Return [x, y] of the center of cell containing provided text 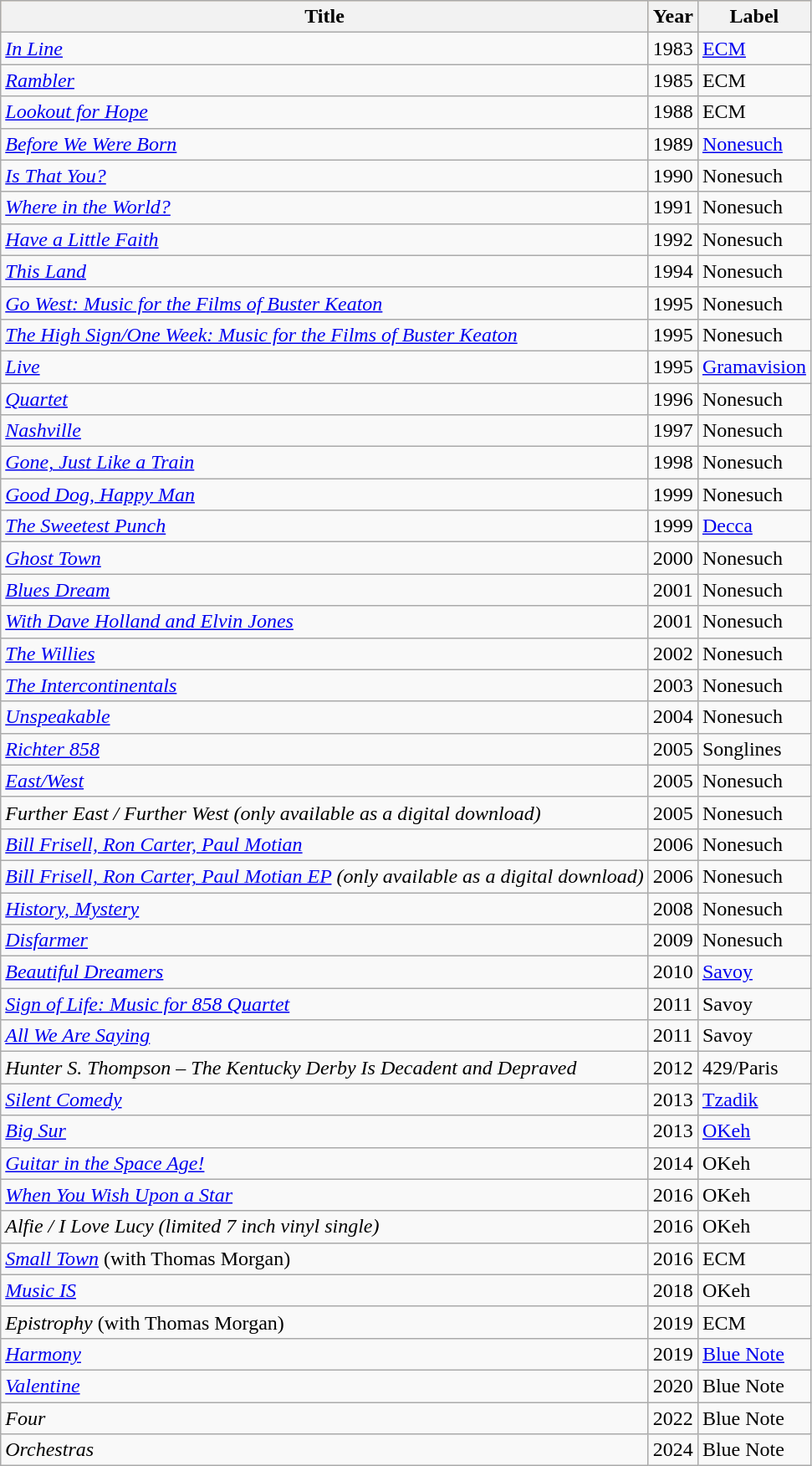
Sign of Life: Music for 858 Quartet [324, 1004]
Blues Dream [324, 590]
Alfie / I Love Lucy (limited 7 inch vinyl single) [324, 1227]
Bill Frisell, Ron Carter, Paul Motian [324, 844]
Songlines [754, 749]
Beautiful Dreamers [324, 972]
Gramavision [754, 366]
1990 [672, 176]
Where in the World? [324, 208]
Good Dog, Happy Man [324, 495]
Epistrophy (with Thomas Morgan) [324, 1322]
429/Paris [754, 1068]
Guitar in the Space Age! [324, 1163]
2012 [672, 1068]
1997 [672, 431]
Tzadik [754, 1099]
The Willies [324, 654]
2000 [672, 558]
Bill Frisell, Ron Carter, Paul Motian EP (only available as a digital download) [324, 876]
The Sweetest Punch [324, 526]
Live [324, 366]
1996 [672, 399]
Hunter S. Thompson – The Kentucky Derby Is Decadent and Depraved [324, 1068]
2008 [672, 908]
Title [324, 17]
1988 [672, 112]
2010 [672, 972]
2009 [672, 941]
2024 [672, 1450]
Unspeakable [324, 717]
East/West [324, 781]
All We Are Saying [324, 1036]
2014 [672, 1163]
When You Wish Upon a Star [324, 1195]
1992 [672, 239]
Valentine [324, 1386]
Orchestras [324, 1450]
The High Sign/One Week: Music for the Films of Buster Keaton [324, 335]
Year [672, 17]
1998 [672, 463]
This Land [324, 271]
1989 [672, 144]
1994 [672, 271]
1991 [672, 208]
Gone, Just Like a Train [324, 463]
Silent Comedy [324, 1099]
Decca [754, 526]
In Line [324, 49]
2020 [672, 1386]
2003 [672, 685]
Go West: Music for the Films of Buster Keaton [324, 303]
Nashville [324, 431]
Quartet [324, 399]
1983 [672, 49]
Label [754, 17]
2022 [672, 1418]
Ghost Town [324, 558]
Disfarmer [324, 941]
2018 [672, 1290]
Further East / Further West (only available as a digital download) [324, 812]
2002 [672, 654]
Big Sur [324, 1131]
With Dave Holland and Elvin Jones [324, 622]
Music IS [324, 1290]
Lookout for Hope [324, 112]
The Intercontinentals [324, 685]
Have a Little Faith [324, 239]
Rambler [324, 80]
1985 [672, 80]
Richter 858 [324, 749]
Four [324, 1418]
Small Town (with Thomas Morgan) [324, 1258]
History, Mystery [324, 908]
Is That You? [324, 176]
2004 [672, 717]
Harmony [324, 1354]
Before We Were Born [324, 144]
